Extract the [x, y] coordinate from the center of the cell holding the provided text.  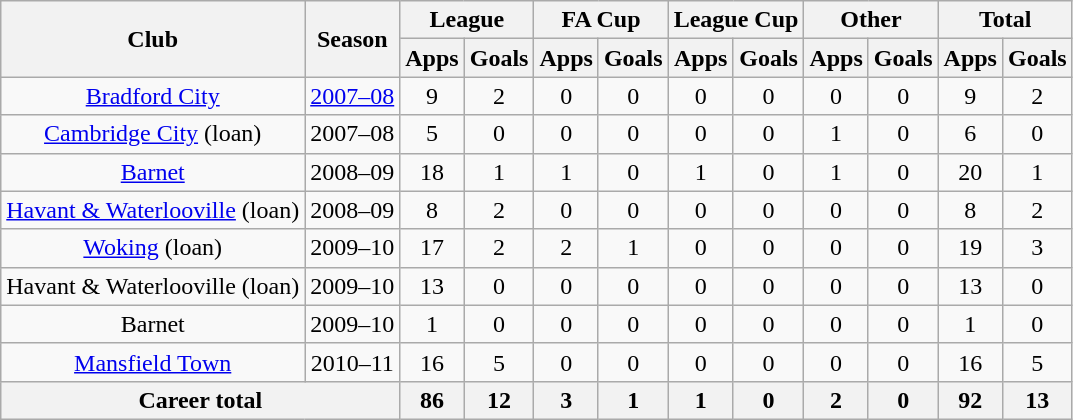
Club [153, 39]
Other [871, 20]
12 [499, 400]
Season [352, 39]
2010–11 [352, 362]
20 [970, 172]
19 [970, 248]
League [467, 20]
Cambridge City (loan) [153, 134]
18 [432, 172]
86 [432, 400]
Mansfield Town [153, 362]
17 [432, 248]
League Cup [736, 20]
Total [1005, 20]
Career total [200, 400]
Woking (loan) [153, 248]
6 [970, 134]
92 [970, 400]
Bradford City [153, 96]
FA Cup [601, 20]
